From the cell containing the given text, extract its center point as [x, y] coordinate. 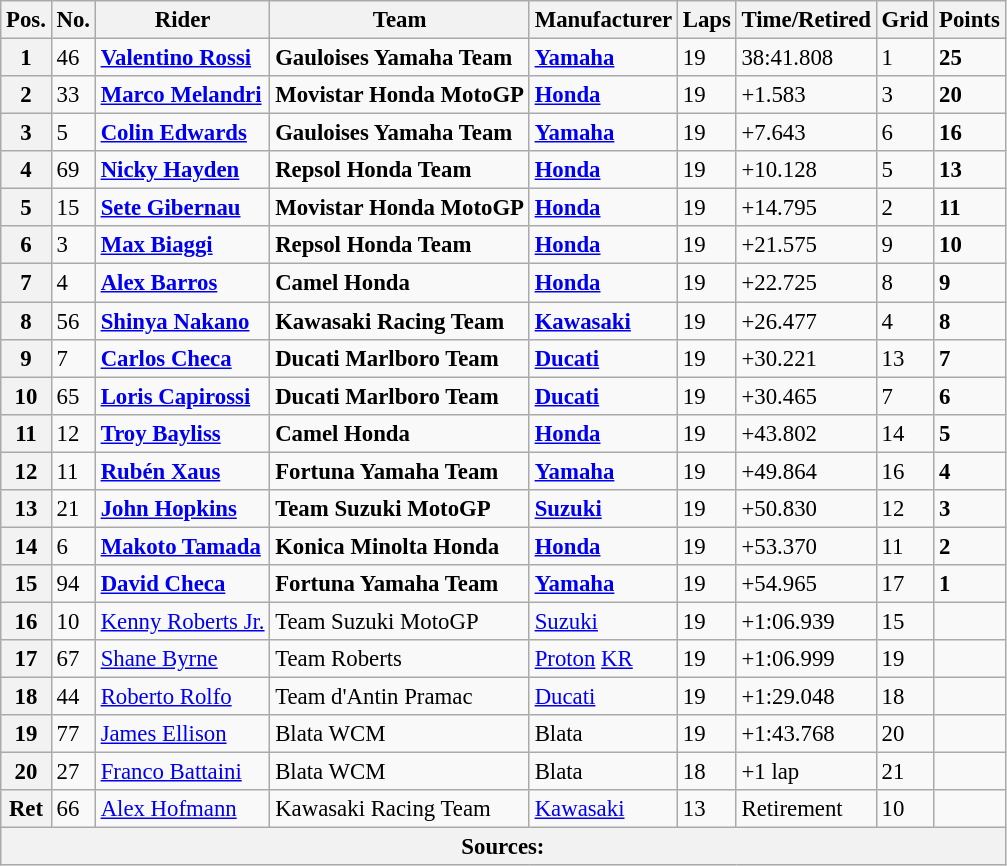
+30.465 [806, 396]
Kenny Roberts Jr. [182, 621]
Rubén Xaus [182, 471]
+53.370 [806, 546]
+1 lap [806, 772]
James Ellison [182, 734]
Manufacturer [603, 20]
Alex Hofmann [182, 809]
Team [400, 20]
Ret [26, 809]
+1:43.768 [806, 734]
Max Biaggi [182, 245]
Franco Battaini [182, 772]
+26.477 [806, 321]
+7.643 [806, 133]
56 [73, 321]
Roberto Rolfo [182, 697]
77 [73, 734]
Grid [904, 20]
46 [73, 58]
Shinya Nakano [182, 321]
Points [970, 20]
94 [73, 584]
+1.583 [806, 95]
+30.221 [806, 358]
66 [73, 809]
Marco Melandri [182, 95]
69 [73, 170]
+43.802 [806, 433]
No. [73, 20]
Alex Barros [182, 283]
+1:06.999 [806, 659]
Laps [706, 20]
Loris Capirossi [182, 396]
+54.965 [806, 584]
65 [73, 396]
Pos. [26, 20]
+1:29.048 [806, 697]
David Checa [182, 584]
Makoto Tamada [182, 546]
+1:06.939 [806, 621]
Nicky Hayden [182, 170]
67 [73, 659]
Team d'Antin Pramac [400, 697]
Shane Byrne [182, 659]
Sete Gibernau [182, 208]
27 [73, 772]
38:41.808 [806, 58]
Valentino Rossi [182, 58]
+49.864 [806, 471]
Colin Edwards [182, 133]
+21.575 [806, 245]
Sources: [503, 847]
+50.830 [806, 509]
Rider [182, 20]
33 [73, 95]
John Hopkins [182, 509]
+10.128 [806, 170]
Time/Retired [806, 20]
Konica Minolta Honda [400, 546]
Retirement [806, 809]
+22.725 [806, 283]
25 [970, 58]
Carlos Checa [182, 358]
44 [73, 697]
Team Roberts [400, 659]
Troy Bayliss [182, 433]
+14.795 [806, 208]
Proton KR [603, 659]
